Identify which cell holds the provided text, then report its (X, Y) central coordinate. 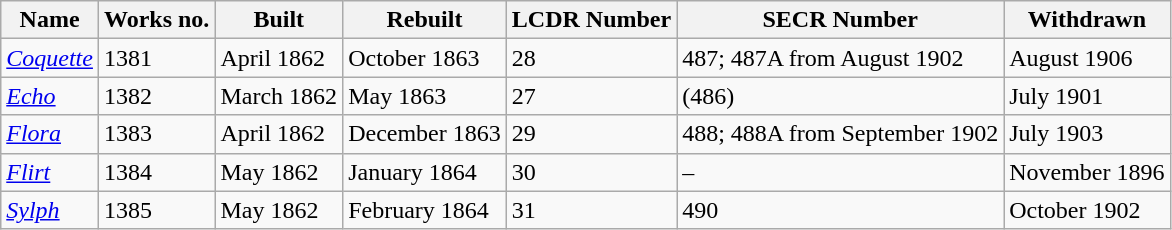
November 1896 (1087, 172)
Echo (50, 96)
1382 (156, 96)
488; 488A from September 1902 (840, 134)
Sylph (50, 210)
Rebuilt (425, 20)
Coquette (50, 58)
March 1862 (279, 96)
30 (591, 172)
490 (840, 210)
1383 (156, 134)
31 (591, 210)
– (840, 172)
February 1864 (425, 210)
29 (591, 134)
August 1906 (1087, 58)
Works no. (156, 20)
LCDR Number (591, 20)
October 1863 (425, 58)
May 1863 (425, 96)
July 1903 (1087, 134)
Flora (50, 134)
July 1901 (1087, 96)
January 1864 (425, 172)
Withdrawn (1087, 20)
Built (279, 20)
28 (591, 58)
Name (50, 20)
1384 (156, 172)
October 1902 (1087, 210)
Flirt (50, 172)
(486) (840, 96)
December 1863 (425, 134)
1385 (156, 210)
27 (591, 96)
1381 (156, 58)
SECR Number (840, 20)
487; 487A from August 1902 (840, 58)
